Extract the [X, Y] coordinate from the center of the cell holding the provided text.  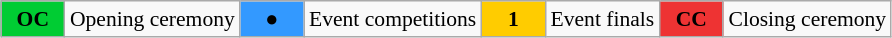
1 [513, 19]
Closing ceremony [807, 19]
CC [691, 19]
Event finals [602, 19]
Opening ceremony [152, 19]
OC [33, 19]
● [272, 19]
Event competitions [392, 19]
